For the text-containing cell, return its midpoint in (X, Y) coordinate format. 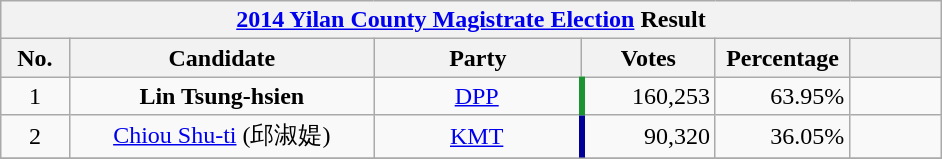
DPP (478, 96)
Lin Tsung-hsien (222, 96)
2 (34, 136)
36.05% (782, 136)
63.95% (782, 96)
2014 Yilan County Magistrate Election Result (470, 20)
Percentage (782, 58)
1 (34, 96)
Chiou Shu-ti (邱淑媞) (222, 136)
Candidate (222, 58)
KMT (478, 136)
Party (478, 58)
90,320 (648, 136)
No. (34, 58)
Votes (648, 58)
160,253 (648, 96)
